Identify which cell holds the provided text, then report its [x, y] central coordinate. 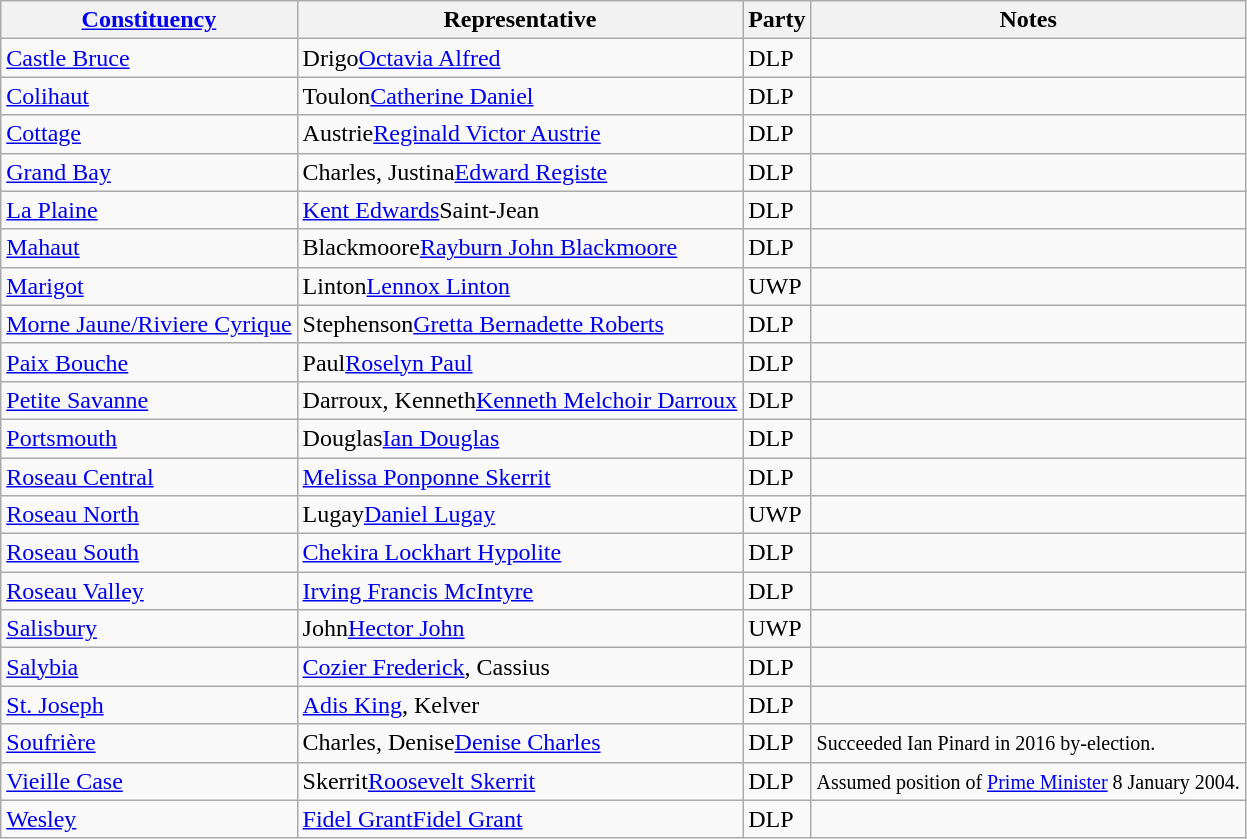
LintonLennox Linton [520, 286]
Notes [1028, 20]
Kent EdwardsSaint-Jean [520, 210]
Vieille Case [149, 781]
Cozier Frederick, Cassius [520, 667]
Fidel GrantFidel Grant [520, 819]
AustrieReginald Victor Austrie [520, 134]
Morne Jaune/Riviere Cyrique [149, 324]
DrigoOctavia Alfred [520, 58]
Wesley [149, 819]
Roseau Valley [149, 591]
Roseau North [149, 515]
JohnHector John [520, 629]
Melissa Ponponne Skerrit [520, 477]
Colihaut [149, 96]
Charles, DeniseDenise Charles [520, 743]
Chekira Lockhart Hypolite [520, 553]
Darroux, KennethKenneth Melchoir Darroux [520, 400]
BlackmooreRayburn John Blackmoore [520, 248]
Grand Bay [149, 172]
Marigot [149, 286]
Succeeded Ian Pinard in 2016 by-election. [1028, 743]
Cottage [149, 134]
La Plaine [149, 210]
Charles, JustinaEdward Registe [520, 172]
Paix Bouche [149, 362]
Representative [520, 20]
Adis King, Kelver [520, 705]
Salybia [149, 667]
Constituency [149, 20]
Assumed position of Prime Minister 8 January 2004. [1028, 781]
Irving Francis McIntyre [520, 591]
Soufrière [149, 743]
StephensonGretta Bernadette Roberts [520, 324]
Roseau Central [149, 477]
Mahaut [149, 248]
ToulonCatherine Daniel [520, 96]
Portsmouth [149, 438]
PaulRoselyn Paul [520, 362]
DouglasIan Douglas [520, 438]
Party [777, 20]
Salisbury [149, 629]
SkerritRoosevelt Skerrit [520, 781]
LugayDaniel Lugay [520, 515]
Roseau South [149, 553]
Petite Savanne [149, 400]
Castle Bruce [149, 58]
St. Joseph [149, 705]
